Pinpoint the cell where the given text exists, returning its (X, Y) midpoint coordinate. 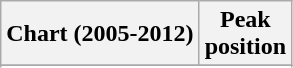
Chart (2005-2012) (100, 34)
Peakposition (245, 34)
